Pinpoint the cell where the given text exists, returning its (X, Y) midpoint coordinate. 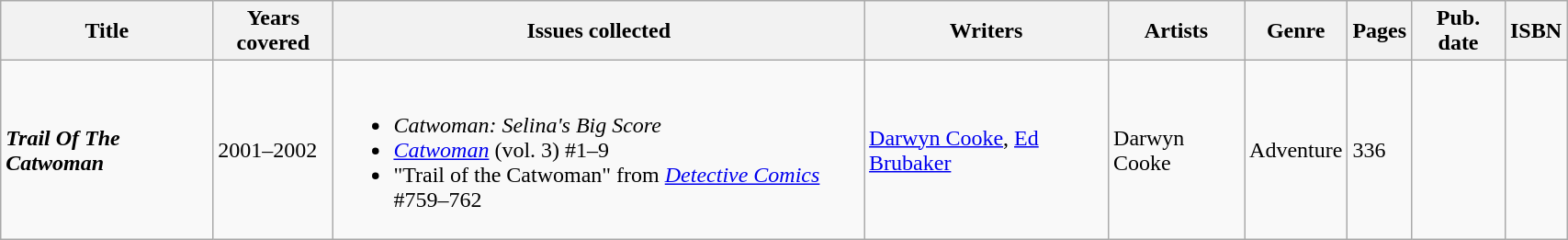
Pub. date (1459, 31)
Genre (1296, 31)
Darwyn Cooke, Ed Brubaker (987, 150)
Catwoman: Selina's Big ScoreCatwoman (vol. 3) #1–9"Trail of the Catwoman" from Detective Comics #759–762 (599, 150)
2001–2002 (274, 150)
336 (1380, 150)
Writers (987, 31)
Years covered (274, 31)
Title (107, 31)
Trail Of The Catwoman (107, 150)
Darwyn Cooke (1177, 150)
ISBN (1536, 31)
Artists (1177, 31)
Issues collected (599, 31)
Adventure (1296, 150)
Pages (1380, 31)
